Return the (x, y) coordinate for the center point of the cell that contains the specified text.  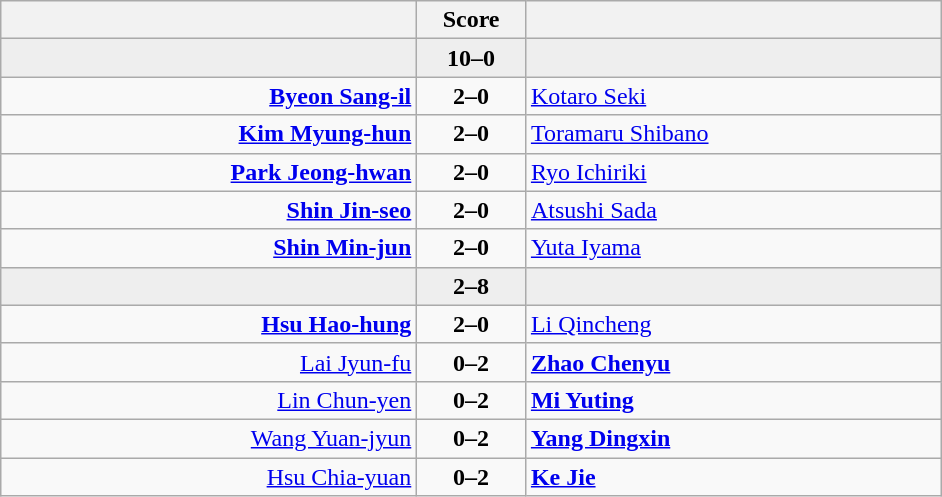
Toramaru Shibano (733, 134)
Ke Jie (733, 477)
Score (472, 20)
Yuta Iyama (733, 248)
Lin Chun-yen (209, 400)
Mi Yuting (733, 400)
Shin Jin-seo (209, 210)
Kotaro Seki (733, 96)
Li Qincheng (733, 324)
Lai Jyun-fu (209, 362)
Shin Min-jun (209, 248)
Hsu Chia-yuan (209, 477)
Kim Myung-hun (209, 134)
Atsushi Sada (733, 210)
10–0 (472, 58)
2–8 (472, 286)
Zhao Chenyu (733, 362)
Yang Dingxin (733, 438)
Wang Yuan-jyun (209, 438)
Ryo Ichiriki (733, 172)
Byeon Sang-il (209, 96)
Park Jeong-hwan (209, 172)
Hsu Hao-hung (209, 324)
